Identify which cell holds the provided text, then report its (X, Y) central coordinate. 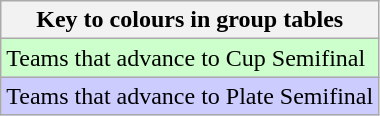
Teams that advance to Plate Semifinal (190, 96)
Key to colours in group tables (190, 20)
Teams that advance to Cup Semifinal (190, 58)
